Determine the [x, y] coordinate at the center of the cell enclosing the given text.  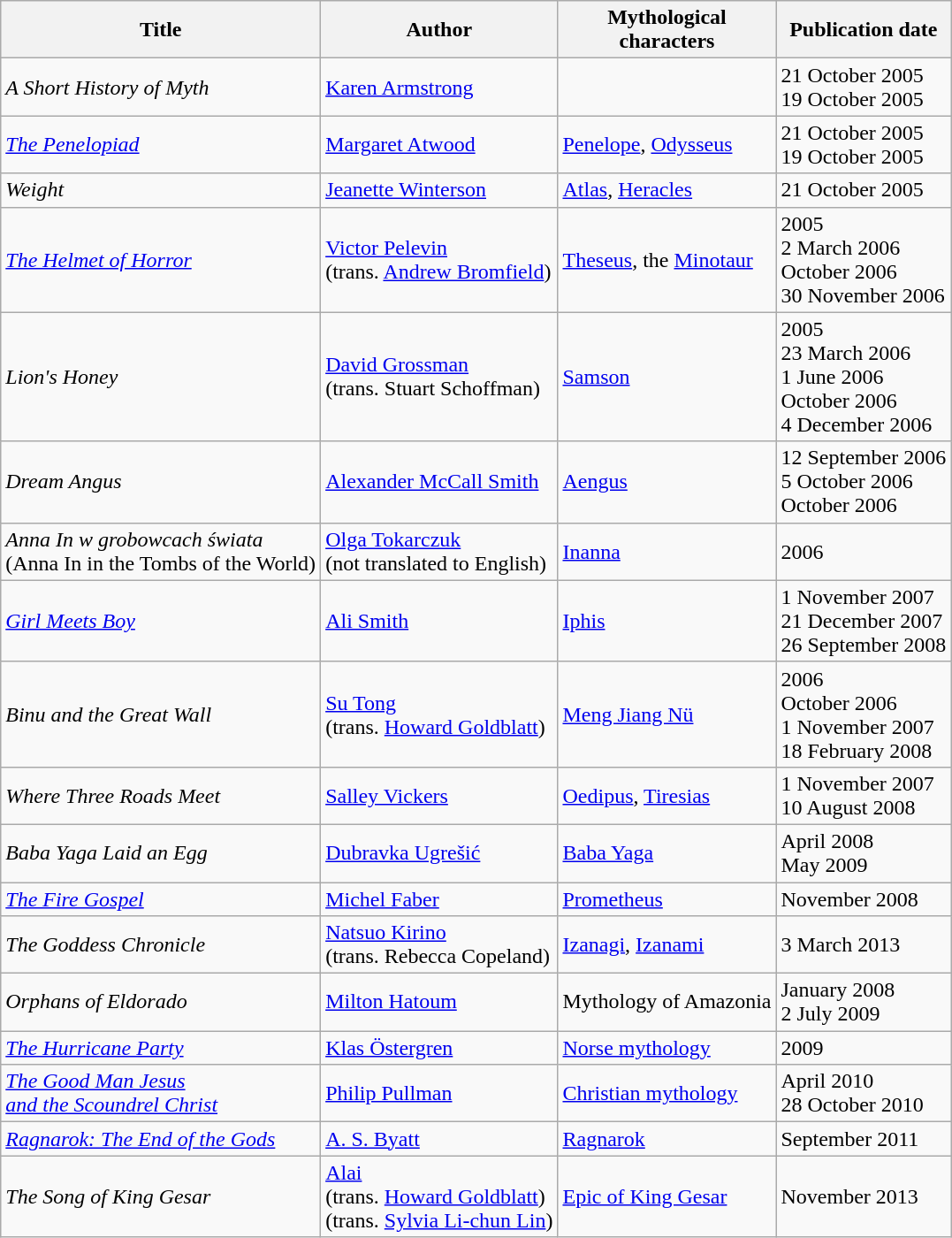
2009 [864, 1048]
Izanagi, Izanami [666, 944]
Su Tong(trans. Howard Goldblatt) [439, 715]
September 2011 [864, 1139]
Philip Pullman [439, 1093]
Milton Hatoum [439, 1003]
1 November 2007 10 August 2008 [864, 796]
The Fire Gospel [161, 899]
2005 23 March 2006 1 June 2006 October 2006 4 December 2006 [864, 377]
Baba Yaga [666, 852]
A Short History of Myth [161, 87]
Epic of King Gesar [666, 1196]
David Grossman(trans. Stuart Schoffman) [439, 377]
Title [161, 30]
The Good Man Jesus and the Scoundrel Christ [161, 1093]
2005 2 March 2006 October 2006 30 November 2006 [864, 260]
2006 October 2006 1 November 2007 18 February 2008 [864, 715]
Penelope, Odysseus [666, 145]
Margaret Atwood [439, 145]
Salley Vickers [439, 796]
Baba Yaga Laid an Egg [161, 852]
Girl Meets Boy [161, 621]
Alexander McCall Smith [439, 482]
Norse mythology [666, 1048]
Author [439, 30]
Aengus [666, 482]
Meng Jiang Nü [666, 715]
Where Three Roads Meet [161, 796]
April 2010 28 October 2010 [864, 1093]
Samson [666, 377]
Olga Tokarczuk (not translated to English) [439, 552]
Atlas, Heracles [666, 190]
Dubravka Ugrešić [439, 852]
Publication date [864, 30]
January 2008 2 July 2009 [864, 1003]
The Goddess Chronicle [161, 944]
1 November 2007 21 December 2007 26 September 2008 [864, 621]
Natsuo Kirino(trans. Rebecca Copeland) [439, 944]
2006 [864, 552]
Christian mythology [666, 1093]
The Song of King Gesar [161, 1196]
The Penelopiad [161, 145]
Ragnarok: The End of the Gods [161, 1139]
Iphis [666, 621]
Orphans of Eldorado [161, 1003]
Ali Smith [439, 621]
21 October 2005 [864, 190]
Prometheus [666, 899]
Jeanette Winterson [439, 190]
Theseus, the Minotaur [666, 260]
Weight [161, 190]
Inanna [666, 552]
Alai(trans. Howard Goldblatt)(trans. Sylvia Li-chun Lin) [439, 1196]
The Helmet of Horror [161, 260]
A. S. Byatt [439, 1139]
Mythological characters [666, 30]
3 March 2013 [864, 944]
Dream Angus [161, 482]
12 September 2006 5 October 2006 October 2006 [864, 482]
Oedipus, Tiresias [666, 796]
November 2013 [864, 1196]
Binu and the Great Wall [161, 715]
Mythology of Amazonia [666, 1003]
Victor Pelevin(trans. Andrew Bromfield) [439, 260]
Ragnarok [666, 1139]
April 2008 May 2009 [864, 852]
The Hurricane Party [161, 1048]
Michel Faber [439, 899]
Karen Armstrong [439, 87]
Lion's Honey [161, 377]
Klas Östergren [439, 1048]
Anna In w grobowcach świata (Anna In in the Tombs of the World) [161, 552]
November 2008 [864, 899]
